Capture the cell that displays the provided text and extract its (x, y) central coordinate. 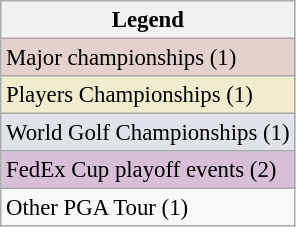
Legend (148, 20)
World Golf Championships (1) (148, 133)
Other PGA Tour (1) (148, 208)
Players Championships (1) (148, 95)
FedEx Cup playoff events (2) (148, 170)
Major championships (1) (148, 58)
